Return the (X, Y) coordinate for the center point of the cell that contains the specified text.  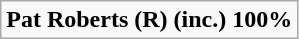
Pat Roberts (R) (inc.) 100% (150, 20)
